From the cell containing the given text, extract its center point as [X, Y] coordinate. 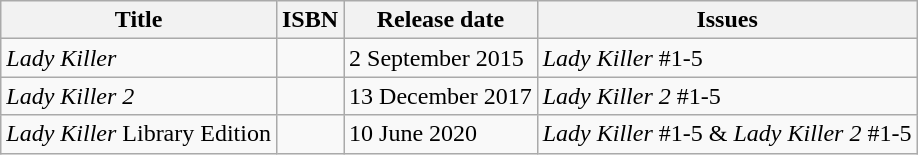
10 June 2020 [441, 134]
Lady Killer #1-5 [727, 58]
Lady Killer 2 [139, 96]
13 December 2017 [441, 96]
Issues [727, 20]
2 September 2015 [441, 58]
Lady Killer 2 #1-5 [727, 96]
Release date [441, 20]
Title [139, 20]
Lady Killer Library Edition [139, 134]
Lady Killer [139, 58]
Lady Killer #1-5 & Lady Killer 2 #1-5 [727, 134]
ISBN [310, 20]
